Output the (X, Y) coordinate of the center of the cell containing the given text.  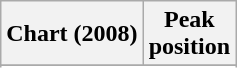
Chart (2008) (72, 34)
Peakposition (189, 34)
